Provide the [x, y] coordinate of the cell's center where the given text is located.  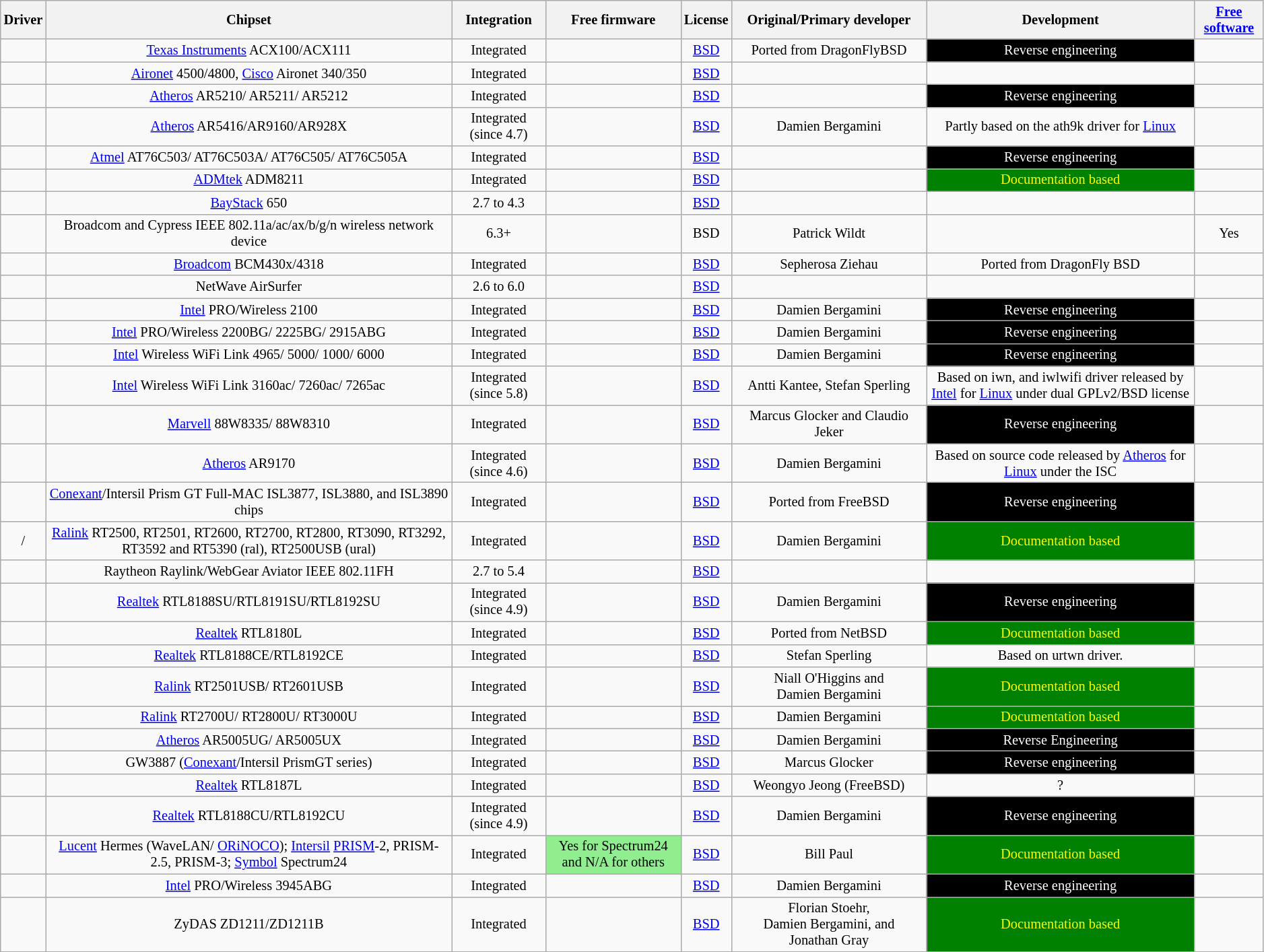
Raytheon Raylink/WebGear Aviator IEEE 802.11FH [249, 572]
2.6 to 6.0 [499, 287]
Intel PRO/Wireless 2200BG/ 2225BG/ 2915ABG [249, 332]
Ralink RT2700U/ RT2800U/ RT3000U [249, 717]
2.7 to 5.4 [499, 572]
GW3887 (Conexant/Intersil PrismGT series) [249, 762]
Free software [1230, 20]
Antti Kantee, Stefan Sperling [828, 386]
Reverse Engineering [1061, 740]
Lucent Hermes (WaveLAN/ ORiNOCO); Intersil PRISM-2, PRISM-2.5, PRISM-3; Symbol Spectrum24 [249, 854]
Marvell 88W8335/ 88W8310 [249, 424]
Aironet 4500/4800, Cisco Aironet 340/350 [249, 73]
Yes for Spectrum24 and N/A for others [613, 854]
Conexant/Intersil Prism GT Full-MAC ISL3877, ISL3880, and ISL3890 chips [249, 502]
License [706, 20]
Based on source code released by Atheros for Linux under the ISC [1061, 463]
Based on iwn, and iwlwifi driver released by Intel for Linux under dual GPLv2/BSD license [1061, 386]
Texas Instruments ACX100/ACX111 [249, 50]
Original/Primary developer [828, 20]
Realtek RTL8187L [249, 785]
Development [1061, 20]
Ralink RT2501USB/ RT2601USB [249, 686]
ZyDAS ZD1211/ZD1211B [249, 924]
Free firmware [613, 20]
? [1061, 785]
Realtek RTL8188CU/RTL8192CU [249, 816]
Driver [23, 20]
Intel PRO/Wireless 2100 [249, 310]
Marcus Glocker [828, 762]
Patrick Wildt [828, 234]
Sepherosa Ziehau [828, 264]
Florian Stoehr, Damien Bergamini, and Jonathan Gray [828, 924]
Bill Paul [828, 854]
Ported from DragonFly BSD [1061, 264]
NetWave AirSurfer [249, 287]
Integration [499, 20]
Realtek RTL8188CE/RTL8192CE [249, 656]
ADMtek ADM8211 [249, 180]
Ralink RT2500, RT2501, RT2600, RT2700, RT2800, RT3090, RT3292, RT3592 and RT5390 (ral), RT2500USB (ural) [249, 541]
Intel PRO/Wireless 3945ABG [249, 885]
Chipset [249, 20]
Atheros AR5210/ AR5211/ AR5212 [249, 96]
Integrated (since 4.6) [499, 463]
Intel Wireless WiFi Link 3160ac/ 7260ac/ 7265ac [249, 386]
Yes [1230, 234]
Atmel AT76C503/ AT76C503A/ AT76C505/ AT76C505A [249, 158]
6.3+ [499, 234]
Weongyo Jeong (FreeBSD) [828, 785]
Realtek RTL8180L [249, 633]
Stefan Sperling [828, 656]
Ported from NetBSD [828, 633]
BayStack 650 [249, 203]
Ported from FreeBSD [828, 502]
Partly based on the ath9k driver for Linux [1061, 127]
Atheros AR5416/AR9160/AR928X [249, 127]
2.7 to 4.3 [499, 203]
Based on urtwn driver. [1061, 656]
Integrated (since 4.7) [499, 127]
Intel Wireless WiFi Link 4965/ 5000/ 1000/ 6000 [249, 355]
Atheros AR9170 [249, 463]
Broadcom and Cypress IEEE 802.11a/ac/ax/b/g/n wireless network device [249, 234]
Integrated (since 5.8) [499, 386]
Atheros AR5005UG/ AR5005UX [249, 740]
Broadcom BCM430x/4318 [249, 264]
Ported from DragonFlyBSD [828, 50]
Niall O'Higgins and Damien Bergamini [828, 686]
/ [23, 541]
Marcus Glocker and Claudio Jeker [828, 424]
Realtek RTL8188SU/RTL8191SU/RTL8192SU [249, 602]
